From the cell containing the given text, extract its center point as [X, Y] coordinate. 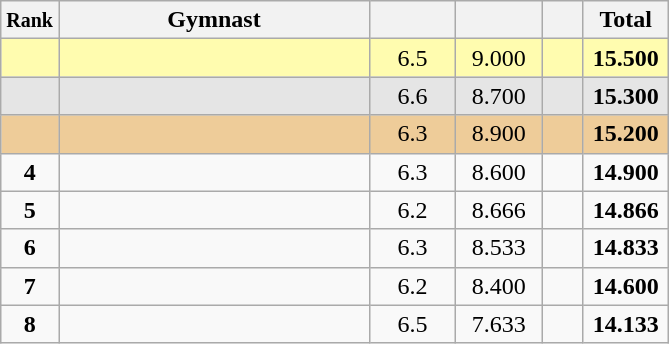
7.633 [499, 324]
14.833 [626, 248]
8.533 [499, 248]
8.400 [499, 286]
14.600 [626, 286]
15.500 [626, 58]
14.866 [626, 210]
Rank [30, 20]
8 [30, 324]
15.300 [626, 96]
8.900 [499, 134]
8.700 [499, 96]
8.666 [499, 210]
6.6 [413, 96]
15.200 [626, 134]
Gymnast [214, 20]
7 [30, 286]
9.000 [499, 58]
4 [30, 172]
6 [30, 248]
14.900 [626, 172]
5 [30, 210]
14.133 [626, 324]
8.600 [499, 172]
Total [626, 20]
